Capture the cell that displays the provided text and extract its [X, Y] central coordinate. 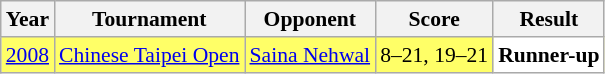
2008 [28, 55]
Tournament [149, 19]
Year [28, 19]
Chinese Taipei Open [149, 55]
Score [434, 19]
8–21, 19–21 [434, 55]
Saina Nehwal [310, 55]
Opponent [310, 19]
Result [548, 19]
Runner-up [548, 55]
